For the text-containing cell, return its midpoint in (X, Y) coordinate format. 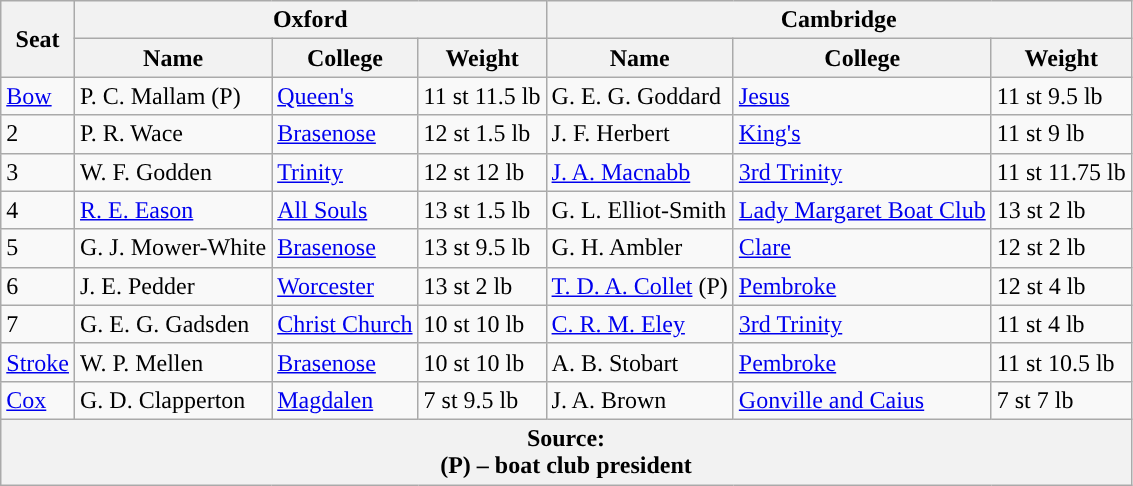
Worcester (345, 286)
Source:(P) – boat club president (566, 452)
Lady Margaret Boat Club (862, 210)
13 st 9.5 lb (482, 248)
J. A. Macnabb (640, 172)
W. F. Godden (172, 172)
A. B. Stobart (640, 362)
4 (38, 210)
5 (38, 248)
P. C. Mallam (P) (172, 96)
12 st 4 lb (1061, 286)
3 (38, 172)
12 st 12 lb (482, 172)
Cambridge (838, 20)
7 st 9.5 lb (482, 400)
Stroke (38, 362)
Queen's (345, 96)
Bow (38, 96)
Trinity (345, 172)
11 st 4 lb (1061, 324)
7 st 7 lb (1061, 400)
Oxford (310, 20)
11 st 11.75 lb (1061, 172)
C. R. M. Eley (640, 324)
G. E. G. Goddard (640, 96)
2 (38, 134)
Gonville and Caius (862, 400)
G. J. Mower-White (172, 248)
J. F. Herbert (640, 134)
R. E. Eason (172, 210)
11 st 11.5 lb (482, 96)
G. D. Clapperton (172, 400)
Jesus (862, 96)
Clare (862, 248)
G. E. G. Gadsden (172, 324)
11 st 10.5 lb (1061, 362)
Seat (38, 39)
Christ Church (345, 324)
W. P. Mellen (172, 362)
7 (38, 324)
13 st 1.5 lb (482, 210)
P. R. Wace (172, 134)
T. D. A. Collet (P) (640, 286)
6 (38, 286)
J. E. Pedder (172, 286)
G. L. Elliot-Smith (640, 210)
J. A. Brown (640, 400)
All Souls (345, 210)
11 st 9 lb (1061, 134)
12 st 2 lb (1061, 248)
Magdalen (345, 400)
Cox (38, 400)
King's (862, 134)
G. H. Ambler (640, 248)
12 st 1.5 lb (482, 134)
11 st 9.5 lb (1061, 96)
